Extract the (x, y) coordinate from the center of the cell holding the provided text.  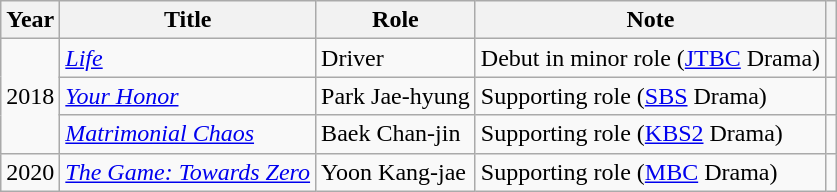
Title (188, 20)
Matrimonial Chaos (188, 134)
2018 (30, 96)
Debut in minor role (JTBC Drama) (650, 58)
2020 (30, 172)
Year (30, 20)
Baek Chan-jin (396, 134)
The Game: Towards Zero (188, 172)
Life (188, 58)
Supporting role (MBC Drama) (650, 172)
Driver (396, 58)
Note (650, 20)
Park Jae-hyung (396, 96)
Role (396, 20)
Your Honor (188, 96)
Supporting role (SBS Drama) (650, 96)
Supporting role (KBS2 Drama) (650, 134)
Yoon Kang-jae (396, 172)
